Determine the [x, y] coordinate at the center of the cell enclosing the given text.  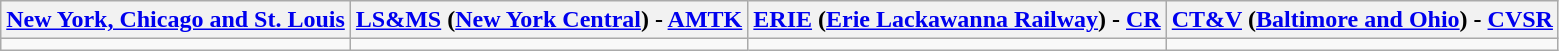
CT&V (Baltimore and Ohio) - CVSR [1362, 20]
ERIE (Erie Lackawanna Railway) - CR [957, 20]
LS&MS (New York Central) - AMTK [549, 20]
New York, Chicago and St. Louis [176, 20]
